Extract the [X, Y] coordinate from the center of the cell holding the provided text.  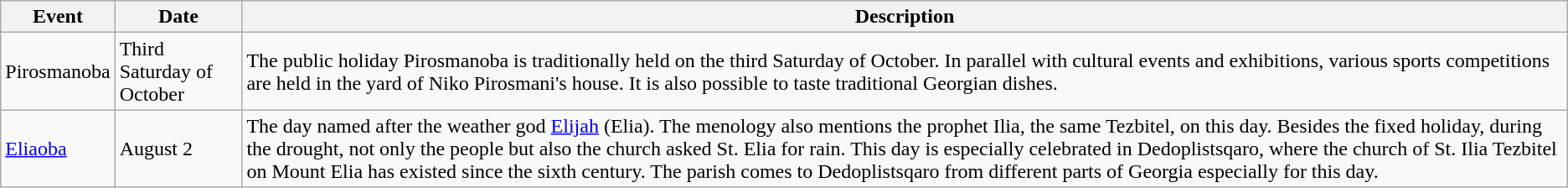
August 2 [178, 149]
Event [58, 17]
Third Saturday of October [178, 71]
Pirosmanoba [58, 71]
Date [178, 17]
Description [905, 17]
Eliaoba [58, 149]
